Identify which cell holds the provided text, then report its [x, y] central coordinate. 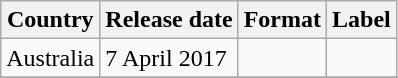
7 April 2017 [169, 58]
Country [50, 20]
Australia [50, 58]
Label [362, 20]
Format [282, 20]
Release date [169, 20]
